Detect which cell encompasses the target text, then output its (X, Y) center coordinate. 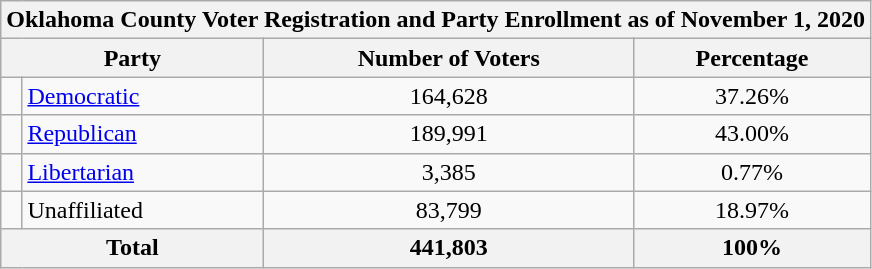
Democratic (143, 96)
0.77% (752, 172)
Unaffiliated (143, 210)
Oklahoma County Voter Registration and Party Enrollment as of November 1, 2020 (436, 20)
43.00% (752, 134)
441,803 (449, 248)
Percentage (752, 58)
Republican (143, 134)
Total (132, 248)
100% (752, 248)
Libertarian (143, 172)
37.26% (752, 96)
Party (132, 58)
83,799 (449, 210)
3,385 (449, 172)
189,991 (449, 134)
18.97% (752, 210)
Number of Voters (449, 58)
164,628 (449, 96)
